Scan for the cell matching the given text and deliver its (x, y) coordinate at center. 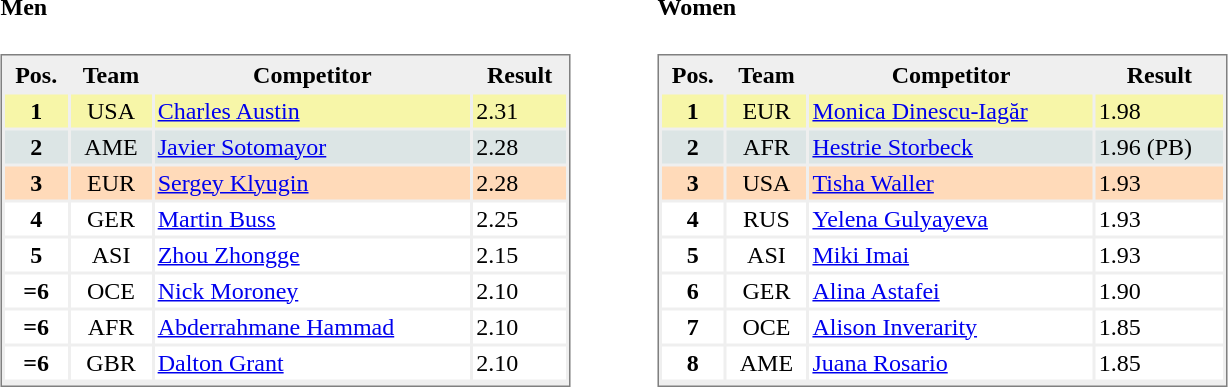
2.31 (520, 110)
Alina Astafei (950, 290)
8 (692, 362)
Miki Imai (950, 254)
Javier Sotomayor (313, 146)
Monica Dinescu-Iagăr (950, 110)
1.98 (1160, 110)
Abderrahmane Hammad (313, 326)
1.90 (1160, 290)
Zhou Zhongge (313, 254)
GBR (110, 362)
Yelena Gulyayeva (950, 218)
RUS (766, 218)
Sergey Klyugin (313, 182)
Alison Inverarity (950, 326)
Charles Austin (313, 110)
2.15 (520, 254)
Hestrie Storbeck (950, 146)
1.96 (PB) (1160, 146)
Tisha Waller (950, 182)
7 (692, 326)
6 (692, 290)
2.25 (520, 218)
Nick Moroney (313, 290)
Martin Buss (313, 218)
Juana Rosario (950, 362)
Dalton Grant (313, 362)
